Locate the cell with the specified text and output its [x, y] center coordinate. 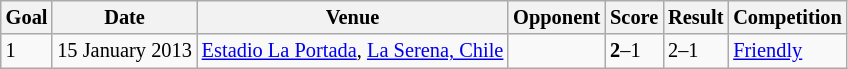
Result [696, 17]
Goal [27, 17]
Venue [352, 17]
1 [27, 51]
Score [634, 17]
Competition [787, 17]
Estadio La Portada, La Serena, Chile [352, 51]
15 January 2013 [124, 51]
Opponent [556, 17]
Friendly [787, 51]
Date [124, 17]
